Return [x, y] of the center of cell containing provided text 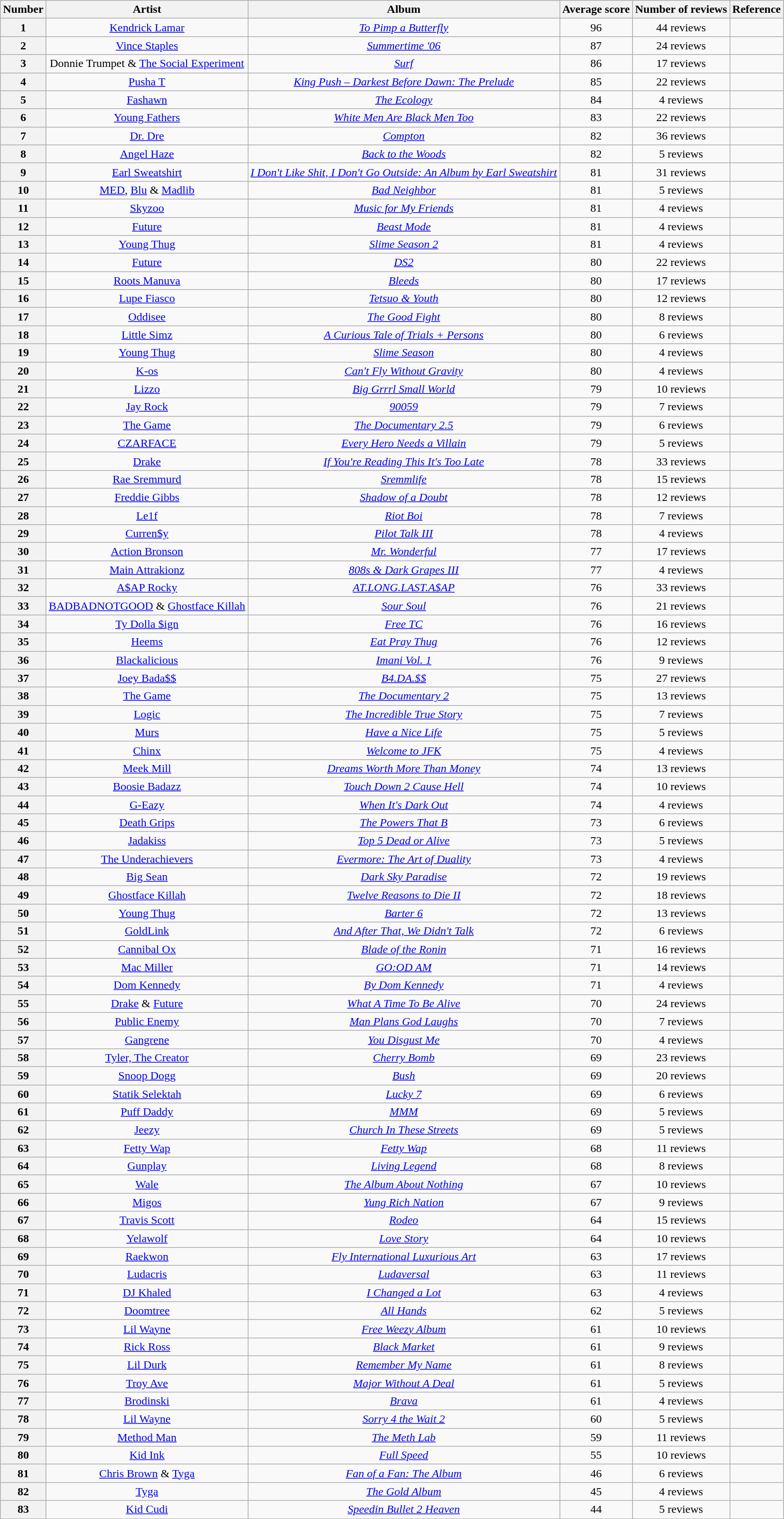
Tetsuo & Youth [403, 299]
13 [23, 245]
Back to the Woods [403, 154]
27 [23, 497]
Speedin Bullet 2 Heaven [403, 1510]
Church In These Streets [403, 1130]
23 [23, 425]
Dark Sky Paradise [403, 877]
7 [23, 136]
36 [23, 660]
18 reviews [681, 895]
44 reviews [681, 28]
Summertime '06 [403, 46]
If You're Reading This It's Too Late [403, 461]
32 [23, 588]
Brodinski [147, 1401]
Fashawn [147, 100]
Riot Boi [403, 515]
Number [23, 9]
Album [403, 9]
Jeezy [147, 1130]
Kid Cudi [147, 1510]
19 reviews [681, 877]
28 [23, 515]
Lupe Fiasco [147, 299]
Big Sean [147, 877]
4 [23, 82]
Meek Mill [147, 768]
A Curious Tale of Trials + Persons [403, 335]
Bad Neighbor [403, 190]
Kendrick Lamar [147, 28]
Vince Staples [147, 46]
53 [23, 967]
Man Plans God Laughs [403, 1021]
Statik Selektah [147, 1094]
Boosie Badazz [147, 786]
18 [23, 335]
21 reviews [681, 606]
30 [23, 552]
31 reviews [681, 172]
MED, Blu & Madlib [147, 190]
Brava [403, 1401]
Ludaversal [403, 1274]
39 [23, 714]
Full Speed [403, 1455]
Pilot Talk III [403, 534]
21 [23, 389]
Lizzo [147, 389]
CZARFACE [147, 443]
Action Bronson [147, 552]
Migos [147, 1202]
Drake [147, 461]
Mac Miller [147, 967]
56 [23, 1021]
Curren$y [147, 534]
Yelawolf [147, 1238]
57 [23, 1039]
Black Market [403, 1347]
The Incredible True Story [403, 714]
Lucky 7 [403, 1094]
10 [23, 190]
Little Simz [147, 335]
49 [23, 895]
Dr. Dre [147, 136]
Gunplay [147, 1166]
Bush [403, 1076]
Barter 6 [403, 913]
Cannibal Ox [147, 949]
AT.LONG.LAST.A$AP [403, 588]
The Album About Nothing [403, 1184]
I Don't Like Shit, I Don't Go Outside: An Album by Earl Sweatshirt [403, 172]
Twelve Reasons to Die II [403, 895]
The Underachievers [147, 859]
Drake & Future [147, 1003]
You Disgust Me [403, 1039]
Doomtree [147, 1311]
Puff Daddy [147, 1112]
And After That, We Didn't Talk [403, 931]
Have a Nice Life [403, 732]
3 [23, 64]
What A Time To Be Alive [403, 1003]
G-Eazy [147, 805]
Imani Vol. 1 [403, 660]
The Documentary 2 [403, 696]
5 [23, 100]
33 [23, 606]
Rick Ross [147, 1347]
Can't Fly Without Gravity [403, 371]
Jadakiss [147, 841]
Compton [403, 136]
Heems [147, 642]
I Changed a Lot [403, 1293]
27 reviews [681, 678]
The Good Fight [403, 317]
All Hands [403, 1311]
52 [23, 949]
37 [23, 678]
16 [23, 299]
DS2 [403, 263]
Average score [596, 9]
23 reviews [681, 1057]
11 [23, 208]
Blackalicious [147, 660]
Public Enemy [147, 1021]
20 reviews [681, 1076]
Freddie Gibbs [147, 497]
The Gold Album [403, 1491]
Roots Manuva [147, 281]
12 [23, 226]
Major Without A Deal [403, 1383]
Free TC [403, 624]
66 [23, 1202]
Pusha T [147, 82]
Snoop Dogg [147, 1076]
36 reviews [681, 136]
84 [596, 100]
Bleeds [403, 281]
Sremmlife [403, 479]
Lil Durk [147, 1365]
35 [23, 642]
Ludacris [147, 1274]
Skyzoo [147, 208]
Sorry 4 the Wait 2 [403, 1419]
Earl Sweatshirt [147, 172]
14 [23, 263]
38 [23, 696]
Jay Rock [147, 407]
90059 [403, 407]
Le1f [147, 515]
Main Attrakionz [147, 570]
26 [23, 479]
96 [596, 28]
6 [23, 118]
MMM [403, 1112]
Free Weezy Album [403, 1329]
87 [596, 46]
Death Grips [147, 823]
19 [23, 353]
54 [23, 985]
86 [596, 64]
Young Fathers [147, 118]
Dreams Worth More Than Money [403, 768]
The Meth Lab [403, 1437]
Love Story [403, 1238]
48 [23, 877]
Oddisee [147, 317]
GO:OD AM [403, 967]
Donnie Trumpet & The Social Experiment [147, 64]
K-os [147, 371]
GoldLink [147, 931]
Cherry Bomb [403, 1057]
29 [23, 534]
Touch Down 2 Cause Hell [403, 786]
58 [23, 1057]
14 reviews [681, 967]
Fly International Luxurious Art [403, 1256]
808s & Dark Grapes III [403, 570]
Every Hero Needs a Villain [403, 443]
Number of reviews [681, 9]
Raekwon [147, 1256]
43 [23, 786]
Eat Pray Thug [403, 642]
Surf [403, 64]
Music for My Friends [403, 208]
King Push – Darkest Before Dawn: The Prelude [403, 82]
Dom Kennedy [147, 985]
Beast Mode [403, 226]
The Powers That B [403, 823]
85 [596, 82]
51 [23, 931]
Ghostface Killah [147, 895]
9 [23, 172]
20 [23, 371]
Shadow of a Doubt [403, 497]
65 [23, 1184]
To Pimp a Butterfly [403, 28]
Tyga [147, 1491]
47 [23, 859]
Wale [147, 1184]
Top 5 Dead or Alive [403, 841]
41 [23, 750]
Evermore: The Art of Duality [403, 859]
Angel Haze [147, 154]
15 [23, 281]
Gangrene [147, 1039]
Slime Season 2 [403, 245]
31 [23, 570]
2 [23, 46]
Fan of a Fan: The Album [403, 1473]
Blade of the Ronin [403, 949]
25 [23, 461]
24 [23, 443]
17 [23, 317]
Rae Sremmurd [147, 479]
Tyler, The Creator [147, 1057]
40 [23, 732]
Travis Scott [147, 1220]
50 [23, 913]
Chinx [147, 750]
34 [23, 624]
Artist [147, 9]
Sour Soul [403, 606]
22 [23, 407]
Method Man [147, 1437]
DJ Khaled [147, 1293]
Troy Ave [147, 1383]
Mr. Wonderful [403, 552]
Ty Dolla $ign [147, 624]
Slime Season [403, 353]
Kid Ink [147, 1455]
Reference [756, 9]
1 [23, 28]
Yung Rich Nation [403, 1202]
Logic [147, 714]
Chris Brown & Tyga [147, 1473]
BADBADNOTGOOD & Ghostface Killah [147, 606]
Remember My Name [403, 1365]
By Dom Kennedy [403, 985]
White Men Are Black Men Too [403, 118]
Welcome to JFK [403, 750]
Big Grrrl Small World [403, 389]
When It's Dark Out [403, 805]
Joey Bada$$ [147, 678]
42 [23, 768]
The Ecology [403, 100]
Living Legend [403, 1166]
Murs [147, 732]
8 [23, 154]
The Documentary 2.5 [403, 425]
A$AP Rocky [147, 588]
Rodeo [403, 1220]
B4.DA.$$ [403, 678]
